From the cell containing the given text, extract its center point as (X, Y) coordinate. 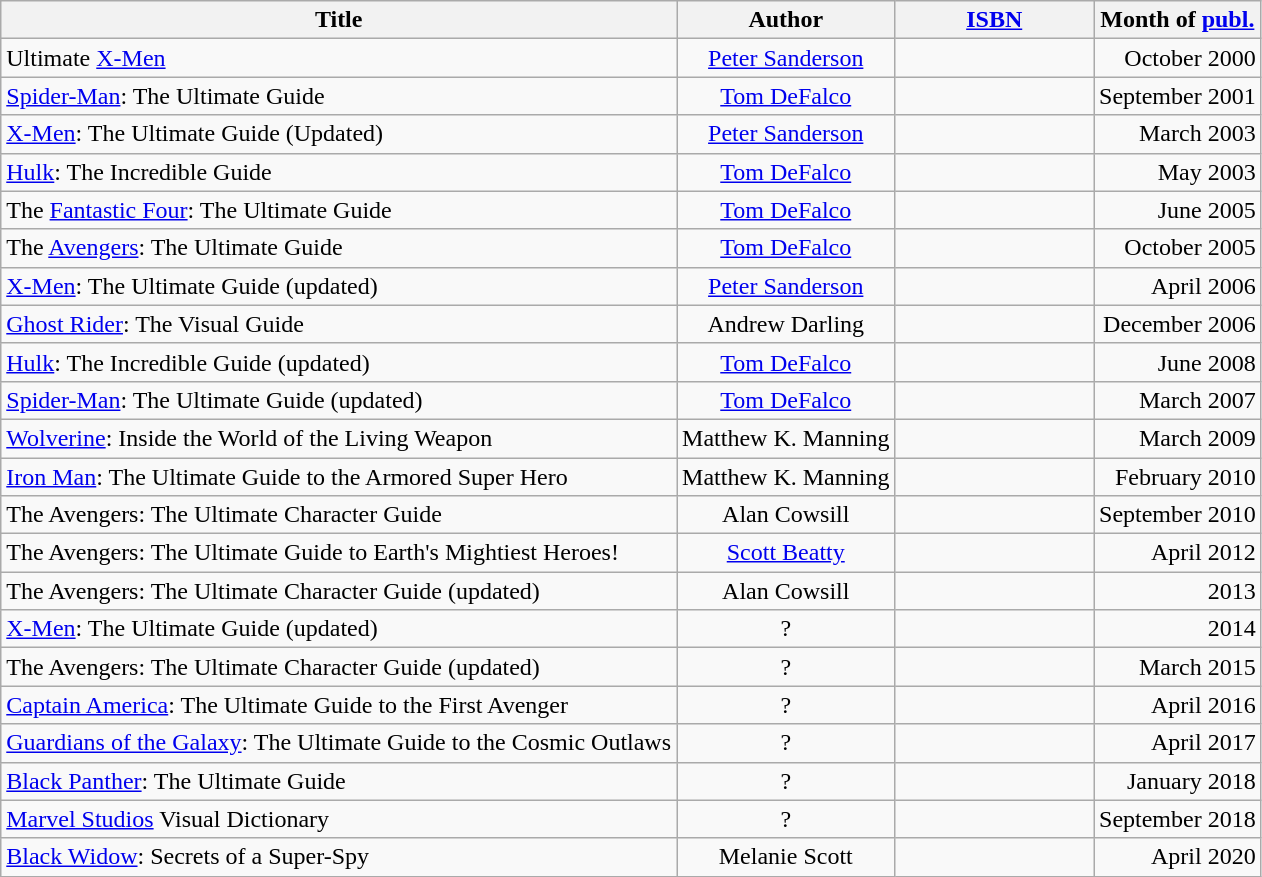
The Avengers: The Ultimate Guide to Earth's Mightiest Heroes! (339, 553)
March 2015 (1178, 667)
October 2005 (1178, 248)
June 2005 (1178, 210)
Author (786, 20)
Captain America: The Ultimate Guide to the First Avenger (339, 705)
October 2000 (1178, 58)
Spider-Man: The Ultimate Guide (updated) (339, 400)
Hulk: The Incredible Guide (updated) (339, 362)
The Avengers: The Ultimate Guide (339, 248)
April 2017 (1178, 743)
September 2010 (1178, 515)
September 2018 (1178, 819)
Melanie Scott (786, 857)
Wolverine: Inside the World of the Living Weapon (339, 438)
X-Men: The Ultimate Guide (Updated) (339, 134)
Ultimate X-Men (339, 58)
Guardians of the Galaxy: The Ultimate Guide to the Cosmic Outlaws (339, 743)
December 2006 (1178, 324)
January 2018 (1178, 781)
April 2012 (1178, 553)
Black Widow: Secrets of a Super-Spy (339, 857)
March 2009 (1178, 438)
April 2020 (1178, 857)
Black Panther: The Ultimate Guide (339, 781)
September 2001 (1178, 96)
Hulk: The Incredible Guide (339, 172)
March 2003 (1178, 134)
February 2010 (1178, 477)
Spider-Man: The Ultimate Guide (339, 96)
June 2008 (1178, 362)
2014 (1178, 629)
April 2016 (1178, 705)
2013 (1178, 591)
ISBN (994, 20)
The Fantastic Four: The Ultimate Guide (339, 210)
Marvel Studios Visual Dictionary (339, 819)
Ghost Rider: The Visual Guide (339, 324)
Month of publ. (1178, 20)
The Avengers: The Ultimate Character Guide (339, 515)
March 2007 (1178, 400)
Scott Beatty (786, 553)
April 2006 (1178, 286)
Iron Man: The Ultimate Guide to the Armored Super Hero (339, 477)
May 2003 (1178, 172)
Title (339, 20)
Andrew Darling (786, 324)
